Provide the (x, y) coordinate of the cell's center where the given text is located.  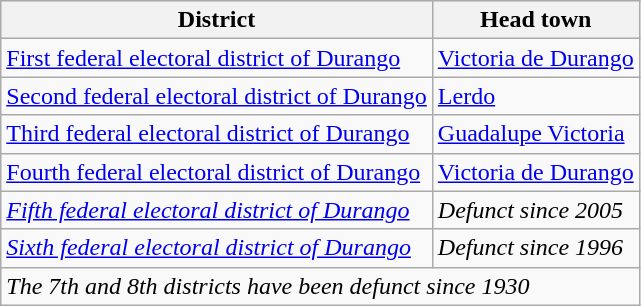
Defunct since 2005 (536, 210)
Sixth federal electoral district of Durango (217, 248)
Guadalupe Victoria (536, 134)
District (217, 20)
Head town (536, 20)
Defunct since 1996 (536, 248)
Fourth federal electoral district of Durango (217, 172)
Lerdo (536, 96)
The 7th and 8th districts have been defunct since 1930 (320, 286)
Fifth federal electoral district of Durango (217, 210)
Second federal electoral district of Durango (217, 96)
Third federal electoral district of Durango (217, 134)
First federal electoral district of Durango (217, 58)
